Pinpoint the cell where the given text exists, returning its [x, y] midpoint coordinate. 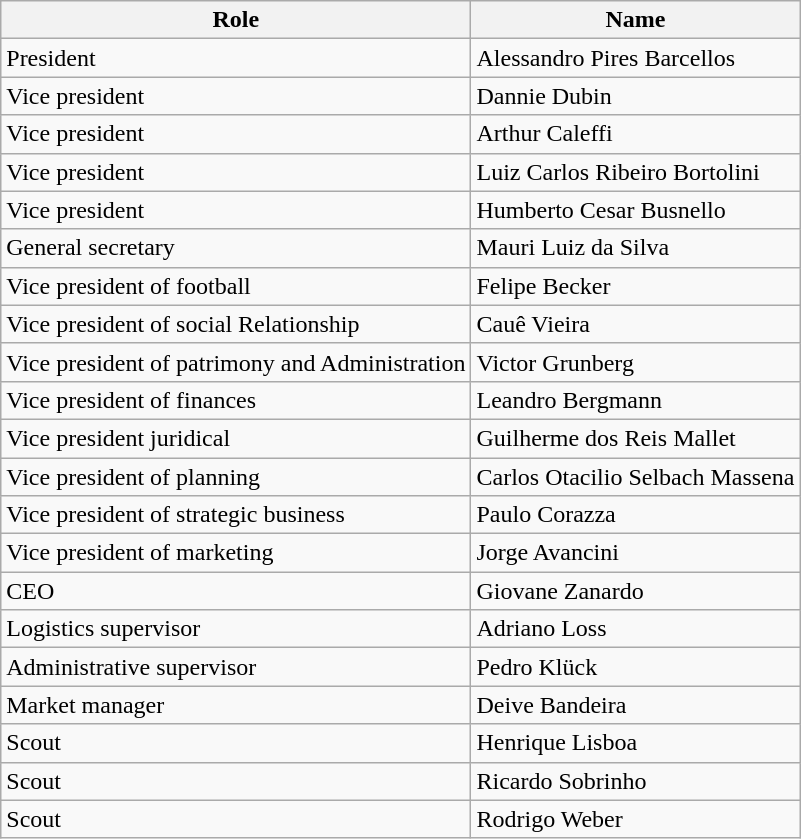
Vice president of football [236, 286]
Rodrigo Weber [636, 819]
Carlos Otacilio Selbach Massena [636, 477]
Cauê Vieira [636, 324]
Luiz Carlos Ribeiro Bortolini [636, 172]
Arthur Caleffi [636, 134]
Mauri Luiz da Silva [636, 248]
Humberto Cesar Busnello [636, 210]
Giovane Zanardo [636, 591]
Vice president juridical [236, 438]
President [236, 58]
Administrative supervisor [236, 667]
Vice president of marketing [236, 553]
Pedro Klück [636, 667]
Felipe Becker [636, 286]
Ricardo Sobrinho [636, 781]
Role [236, 20]
Guilherme dos Reis Mallet [636, 438]
General secretary [236, 248]
Vice president of patrimony and Administration [236, 362]
Victor Grunberg [636, 362]
Vice president of finances [236, 400]
Market manager [236, 705]
CEO [236, 591]
Jorge Avancini [636, 553]
Henrique Lisboa [636, 743]
Leandro Bergmann [636, 400]
Name [636, 20]
Vice president of social Relationship [236, 324]
Alessandro Pires Barcellos [636, 58]
Paulo Corazza [636, 515]
Adriano Loss [636, 629]
Vice president of planning [236, 477]
Logistics supervisor [236, 629]
Deive Bandeira [636, 705]
Vice president of strategic business [236, 515]
Dannie Dubin [636, 96]
